Detect which cell encompasses the target text, then output its [X, Y] center coordinate. 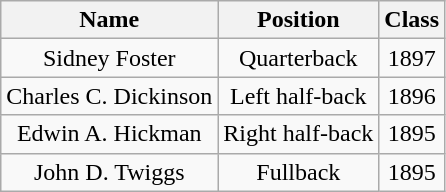
Edwin A. Hickman [110, 134]
Right half-back [298, 134]
Quarterback [298, 58]
Position [298, 20]
Name [110, 20]
Left half-back [298, 96]
Sidney Foster [110, 58]
1897 [412, 58]
Charles C. Dickinson [110, 96]
Fullback [298, 172]
Class [412, 20]
1896 [412, 96]
John D. Twiggs [110, 172]
